Determine the [X, Y] coordinate at the center of the cell enclosing the given text.  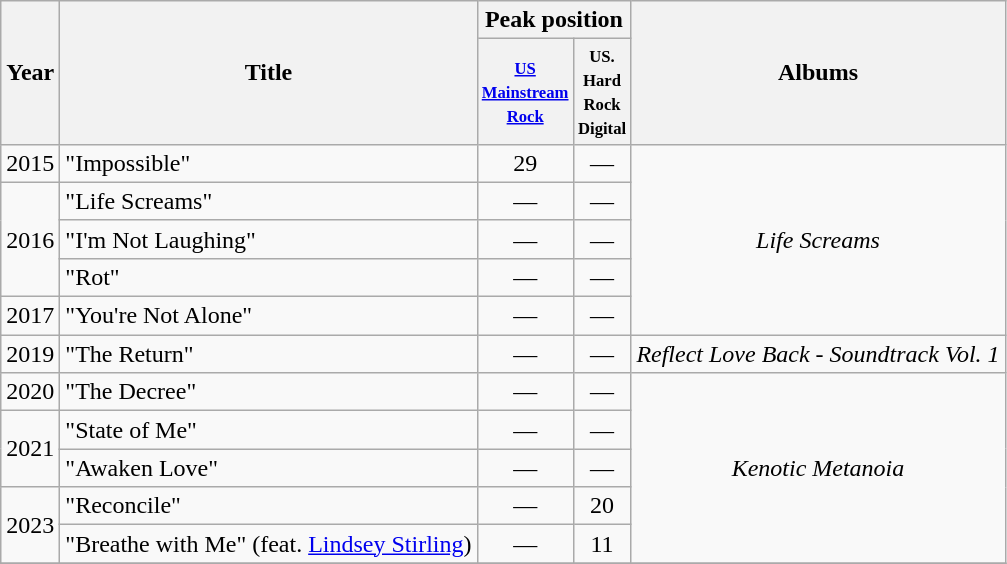
Year [30, 73]
"State of Me" [268, 430]
11 [602, 544]
US. Hard Rock Digital [602, 92]
2023 [30, 525]
Kenotic Metanoia [818, 468]
20 [602, 506]
"Reconcile" [268, 506]
Albums [818, 73]
"The Decree" [268, 392]
"I'm Not Laughing" [268, 239]
Peak position [554, 20]
"The Return" [268, 354]
"Life Screams" [268, 201]
2017 [30, 316]
"Impossible" [268, 163]
"Awaken Love" [268, 468]
2015 [30, 163]
2021 [30, 449]
29 [525, 163]
Life Screams [818, 239]
"You're Not Alone" [268, 316]
"Breathe with Me" (feat. Lindsey Stirling) [268, 544]
Title [268, 73]
USMainstream Rock [525, 92]
2016 [30, 239]
"Rot" [268, 277]
Reflect Love Back - Soundtrack Vol. 1 [818, 354]
2019 [30, 354]
2020 [30, 392]
